Return the [x, y] coordinate for the center point of the cell that contains the specified text.  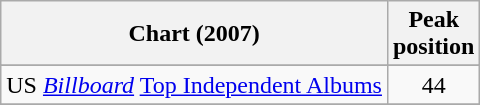
Peakposition [433, 34]
Chart (2007) [194, 34]
44 [433, 85]
US Billboard Top Independent Albums [194, 85]
